Identify which cell holds the provided text, then report its [X, Y] central coordinate. 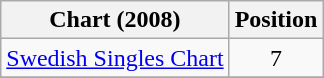
Chart (2008) [115, 20]
7 [276, 58]
Position [276, 20]
Swedish Singles Chart [115, 58]
